For the text-containing cell, return its midpoint in (x, y) coordinate format. 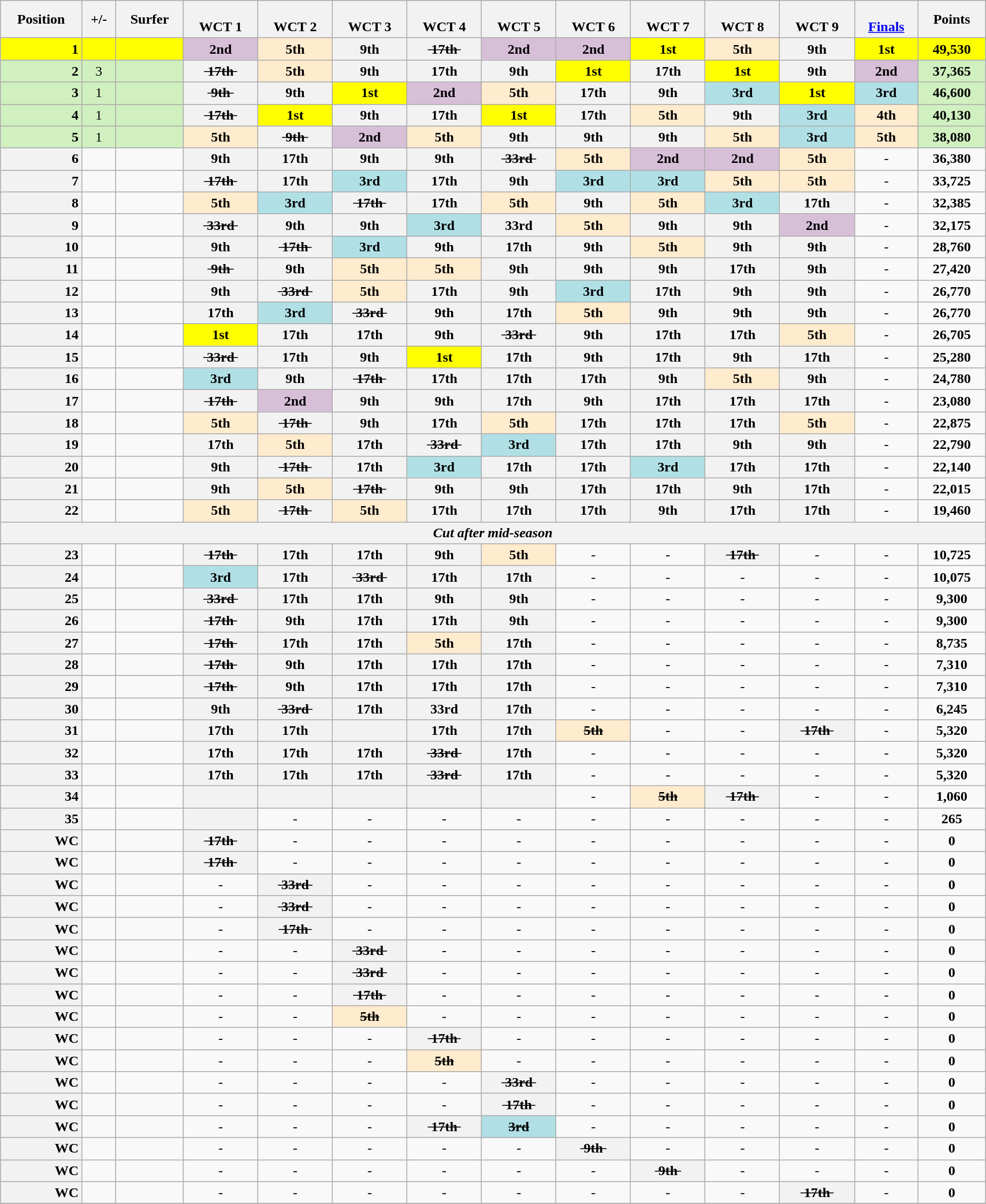
29 (42, 687)
22,015 (952, 489)
WCT 3 (370, 20)
27,420 (952, 269)
WCT 2 (295, 20)
Surfer (150, 20)
32,175 (952, 225)
265 (952, 819)
22,140 (952, 467)
4th (886, 115)
31 (42, 731)
24,780 (952, 379)
35 (42, 819)
Finals (886, 20)
8,735 (952, 643)
WCT 8 (743, 20)
6 (42, 159)
40,130 (952, 115)
Cut after mid-season (493, 533)
19 (42, 445)
+/- (99, 20)
WCT 9 (817, 20)
22,875 (952, 423)
19,460 (952, 511)
15 (42, 357)
20 (42, 467)
8 (42, 203)
46,600 (952, 93)
16 (42, 379)
12 (42, 291)
7 (42, 181)
13 (42, 313)
23,080 (952, 401)
33,725 (952, 181)
1,060 (952, 797)
10,075 (952, 577)
9 (42, 225)
34 (42, 797)
28,760 (952, 247)
WCT 7 (668, 20)
WCT 6 (594, 20)
26,705 (952, 335)
22,790 (952, 445)
37,365 (952, 71)
WCT 1 (221, 20)
26 (42, 620)
38,080 (952, 137)
25 (42, 599)
18 (42, 423)
28 (42, 665)
49,530 (952, 49)
25,280 (952, 357)
33 (42, 775)
24 (42, 577)
22 (42, 511)
21 (42, 489)
17 (42, 401)
2 (42, 71)
30 (42, 709)
32 (42, 753)
5 (42, 137)
32,385 (952, 203)
Points (952, 20)
WCT 4 (445, 20)
23 (42, 555)
11 (42, 269)
10 (42, 247)
14 (42, 335)
WCT 5 (519, 20)
Position (42, 20)
10,725 (952, 555)
6,245 (952, 709)
36,380 (952, 159)
27 (42, 643)
4 (42, 115)
